Search for the cell housing the specified text and yield its [x, y] center coordinate. 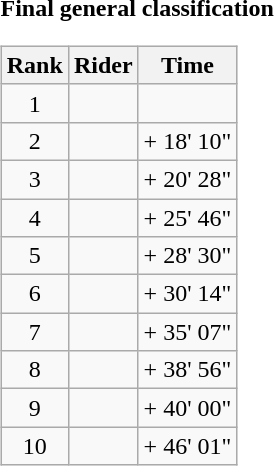
1 [34, 103]
5 [34, 256]
+ 35' 07" [188, 332]
2 [34, 141]
7 [34, 332]
+ 20' 28" [188, 179]
4 [34, 217]
6 [34, 294]
+ 38' 56" [188, 370]
+ 40' 00" [188, 408]
8 [34, 370]
+ 18' 10" [188, 141]
10 [34, 446]
Rank [34, 65]
+ 28' 30" [188, 256]
Rider [103, 65]
Time [188, 65]
+ 30' 14" [188, 294]
+ 46' 01" [188, 446]
+ 25' 46" [188, 217]
3 [34, 179]
9 [34, 408]
